Return the (X, Y) coordinate for the center point of the cell that contains the specified text.  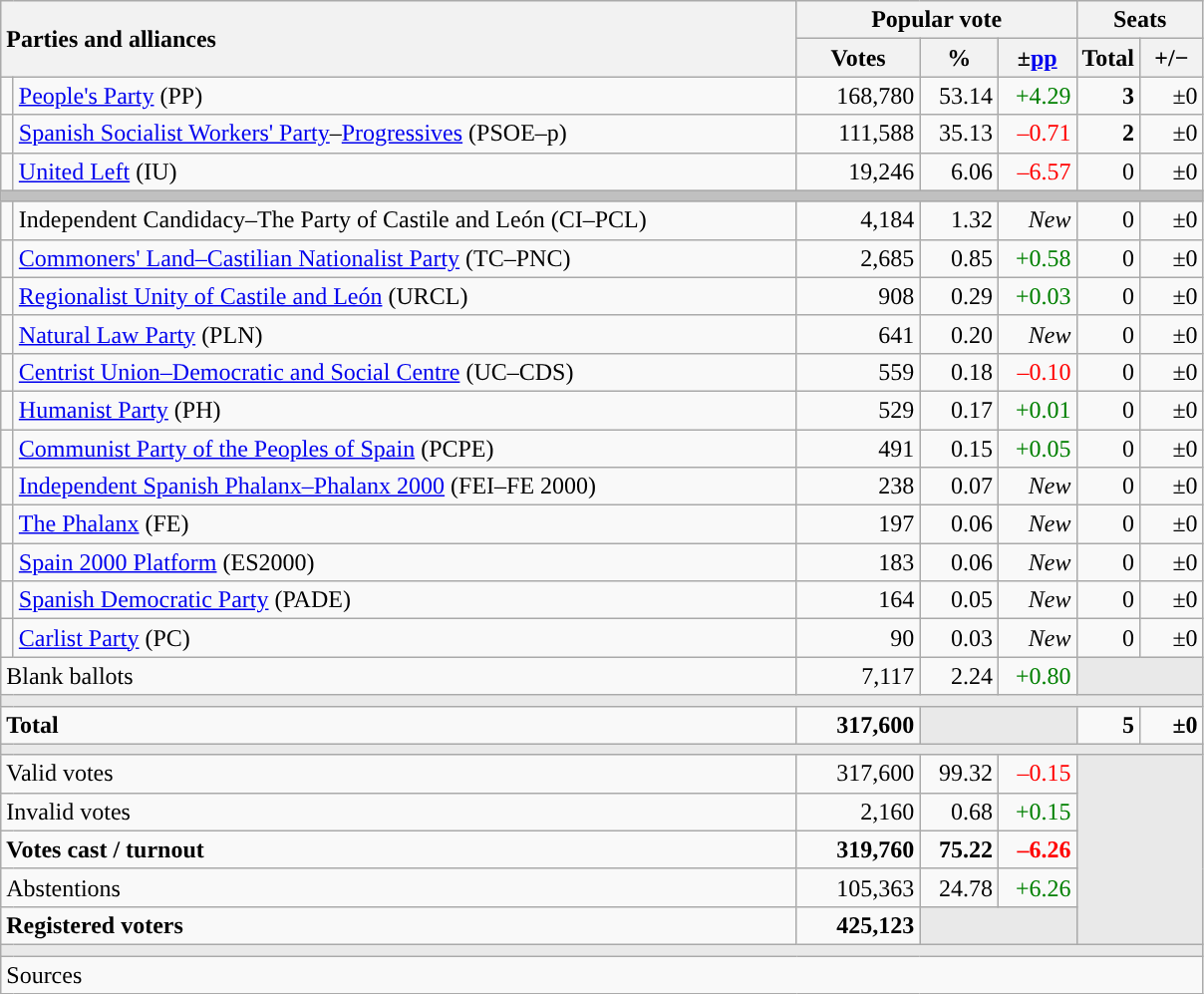
Votes (858, 58)
319,760 (858, 849)
Abstentions (399, 887)
24.78 (959, 887)
Humanist Party (PH) (405, 410)
3 (1108, 96)
641 (858, 334)
+4.29 (1037, 96)
Spanish Socialist Workers' Party–Progressives (PSOE–p) (405, 134)
Spanish Democratic Party (PADE) (405, 600)
0.68 (959, 812)
111,588 (858, 134)
Registered voters (399, 925)
19,246 (858, 171)
105,363 (858, 887)
Valid votes (399, 774)
0.05 (959, 600)
99.32 (959, 774)
Independent Candidacy–The Party of Castile and León (CI–PCL) (405, 220)
People's Party (PP) (405, 96)
The Phalanx (FE) (405, 524)
6.06 (959, 171)
425,123 (858, 925)
Regionalist Unity of Castile and León (URCL) (405, 296)
168,780 (858, 96)
Centrist Union–Democratic and Social Centre (UC–CDS) (405, 372)
% (959, 58)
491 (858, 448)
0.29 (959, 296)
Independent Spanish Phalanx–Phalanx 2000 (FEI–FE 2000) (405, 487)
–6.26 (1037, 849)
1.32 (959, 220)
4,184 (858, 220)
0.03 (959, 638)
0.15 (959, 448)
164 (858, 600)
Sources (602, 974)
Natural Law Party (PLN) (405, 334)
–0.10 (1037, 372)
0.18 (959, 372)
35.13 (959, 134)
+0.01 (1037, 410)
90 (858, 638)
2.24 (959, 676)
197 (858, 524)
529 (858, 410)
United Left (IU) (405, 171)
75.22 (959, 849)
+0.58 (1037, 258)
Blank ballots (399, 676)
Popular vote (937, 20)
+/− (1172, 58)
Invalid votes (399, 812)
238 (858, 487)
7,117 (858, 676)
0.20 (959, 334)
2 (1108, 134)
–0.15 (1037, 774)
–6.57 (1037, 171)
±pp (1037, 58)
183 (858, 562)
53.14 (959, 96)
+0.80 (1037, 676)
Commoners' Land–Castilian Nationalist Party (TC–PNC) (405, 258)
Carlist Party (PC) (405, 638)
908 (858, 296)
0.85 (959, 258)
2,685 (858, 258)
+0.15 (1037, 812)
Spain 2000 Platform (ES2000) (405, 562)
Votes cast / turnout (399, 849)
559 (858, 372)
–0.71 (1037, 134)
+0.03 (1037, 296)
Seats (1140, 20)
Parties and alliances (399, 39)
5 (1108, 725)
2,160 (858, 812)
0.07 (959, 487)
+0.05 (1037, 448)
+6.26 (1037, 887)
0.17 (959, 410)
Communist Party of the Peoples of Spain (PCPE) (405, 448)
